For the text-containing cell, return its midpoint in [X, Y] coordinate format. 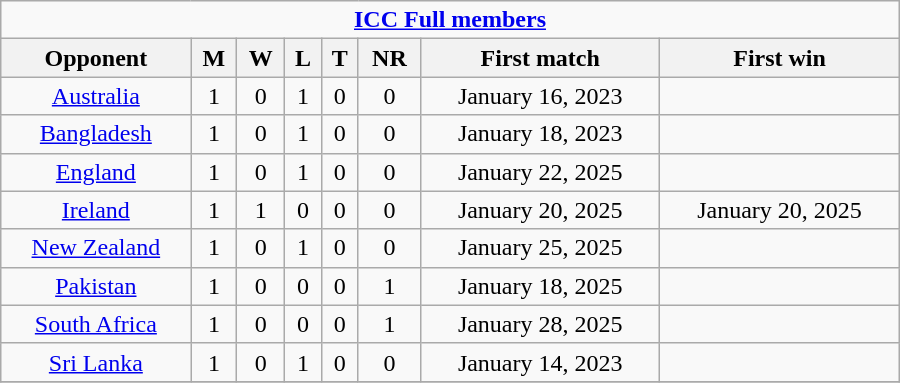
Pakistan [96, 286]
L [304, 58]
M [214, 58]
Sri Lanka [96, 362]
January 14, 2023 [540, 362]
New Zealand [96, 248]
ICC Full members [450, 20]
First match [540, 58]
England [96, 172]
January 18, 2023 [540, 134]
January 16, 2023 [540, 96]
NR [389, 58]
Opponent [96, 58]
January 22, 2025 [540, 172]
Bangladesh [96, 134]
January 28, 2025 [540, 324]
First win [780, 58]
South Africa [96, 324]
W [261, 58]
T [340, 58]
Australia [96, 96]
January 18, 2025 [540, 286]
January 25, 2025 [540, 248]
Ireland [96, 210]
